Detect which cell encompasses the target text, then output its (x, y) center coordinate. 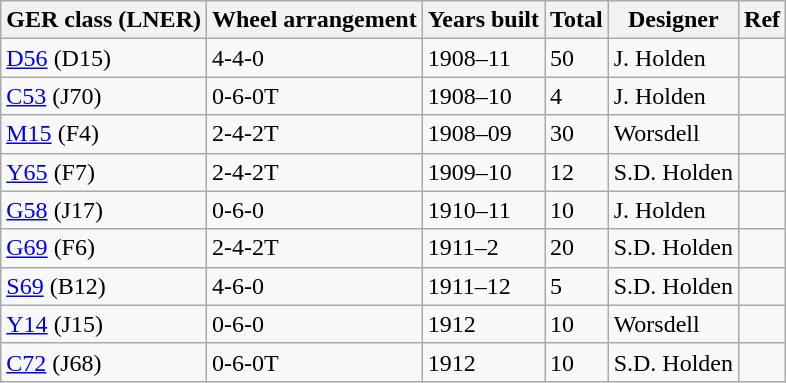
Designer (673, 20)
Wheel arrangement (314, 20)
GER class (LNER) (104, 20)
Y14 (J15) (104, 324)
1908–11 (483, 58)
5 (577, 286)
20 (577, 248)
30 (577, 134)
50 (577, 58)
Ref (762, 20)
G58 (J17) (104, 210)
1908–09 (483, 134)
1908–10 (483, 96)
D56 (D15) (104, 58)
12 (577, 172)
1911–2 (483, 248)
Years built (483, 20)
S69 (B12) (104, 286)
4 (577, 96)
Y65 (F7) (104, 172)
C72 (J68) (104, 362)
4-6-0 (314, 286)
Total (577, 20)
1910–11 (483, 210)
1911–12 (483, 286)
1909–10 (483, 172)
C53 (J70) (104, 96)
M15 (F4) (104, 134)
G69 (F6) (104, 248)
4-4-0 (314, 58)
